Output the [X, Y] coordinate of the center of the cell containing the given text.  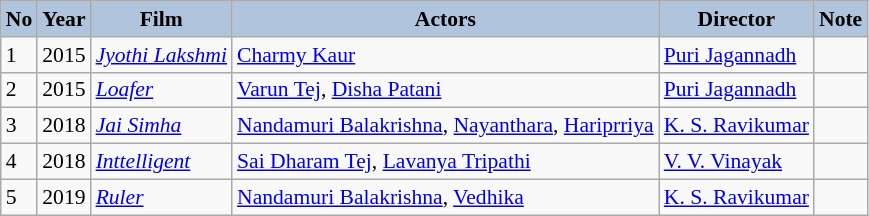
Inttelligent [162, 162]
Year [64, 19]
Charmy Kaur [446, 55]
Film [162, 19]
3 [20, 126]
No [20, 19]
2 [20, 90]
Director [736, 19]
Varun Tej, Disha Patani [446, 90]
Actors [446, 19]
Note [840, 19]
Ruler [162, 197]
Loafer [162, 90]
Jyothi Lakshmi [162, 55]
Nandamuri Balakrishna, Nayanthara, Hariprriya [446, 126]
5 [20, 197]
Jai Simha [162, 126]
1 [20, 55]
4 [20, 162]
V. V. Vinayak [736, 162]
Nandamuri Balakrishna, Vedhika [446, 197]
Sai Dharam Tej, Lavanya Tripathi [446, 162]
2019 [64, 197]
